Extract the [X, Y] coordinate from the center of the cell holding the provided text.  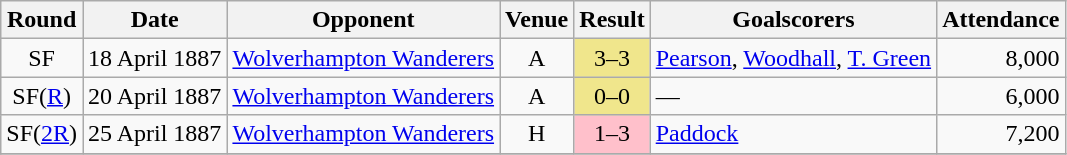
Goalscorers [793, 20]
7,200 [1001, 134]
Opponent [364, 20]
Round [42, 20]
18 April 1887 [154, 58]
3–3 [612, 58]
Attendance [1001, 20]
6,000 [1001, 96]
Result [612, 20]
SF(R) [42, 96]
H [537, 134]
SF(2R) [42, 134]
1–3 [612, 134]
Venue [537, 20]
0–0 [612, 96]
SF [42, 58]
25 April 1887 [154, 134]
Paddock [793, 134]
Date [154, 20]
Pearson, Woodhall, T. Green [793, 58]
20 April 1887 [154, 96]
— [793, 96]
8,000 [1001, 58]
